Return the [x, y] coordinate for the center point of the cell that contains the specified text.  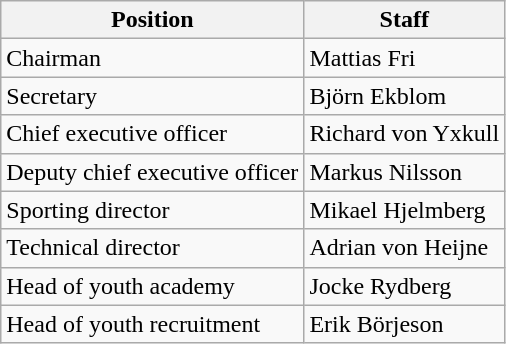
Sporting director [152, 210]
Erik Börjeson [404, 324]
Head of youth recruitment [152, 324]
Jocke Rydberg [404, 286]
Chairman [152, 58]
Secretary [152, 96]
Technical director [152, 248]
Mattias Fri [404, 58]
Staff [404, 20]
Position [152, 20]
Björn Ekblom [404, 96]
Richard von Yxkull [404, 134]
Adrian von Heijne [404, 248]
Deputy chief executive officer [152, 172]
Markus Nilsson [404, 172]
Head of youth academy [152, 286]
Chief executive officer [152, 134]
Mikael Hjelmberg [404, 210]
